Identify which cell holds the provided text, then report its (x, y) central coordinate. 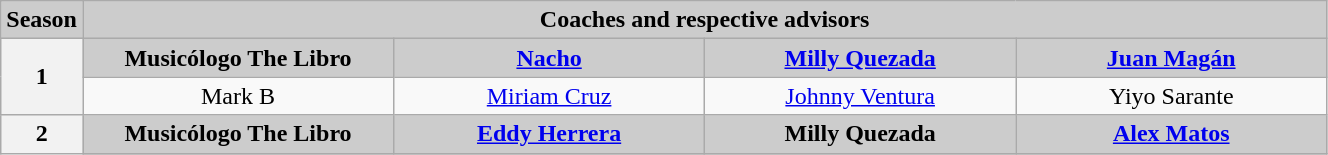
Nacho (550, 58)
Yiyo Sarante (1172, 96)
Coaches and respective advisors (704, 20)
1 (42, 77)
Johnny Ventura (860, 96)
2 (42, 134)
Mark B (238, 96)
Season (42, 20)
Alex Matos (1172, 134)
Juan Magán (1172, 58)
Eddy Herrera (550, 134)
Miriam Cruz (550, 96)
